Capture the cell that displays the provided text and extract its [X, Y] central coordinate. 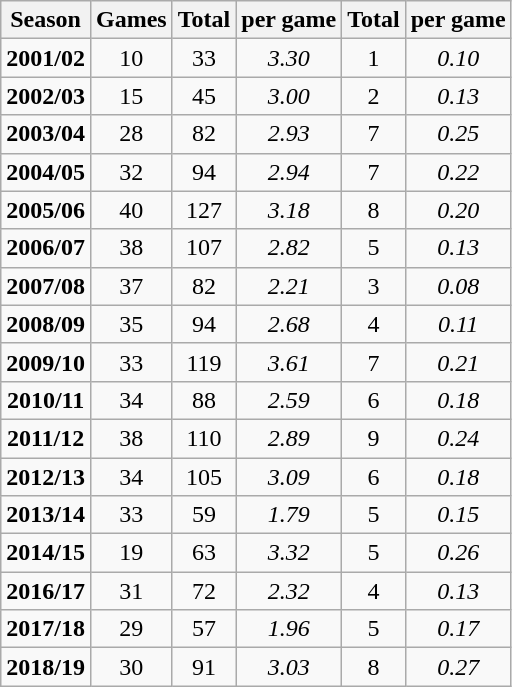
2006/07 [46, 248]
59 [204, 515]
2.21 [289, 286]
Season [46, 20]
2009/10 [46, 362]
105 [204, 477]
0.08 [458, 286]
37 [131, 286]
57 [204, 629]
9 [374, 438]
2007/08 [46, 286]
0.11 [458, 324]
127 [204, 210]
2.59 [289, 400]
3.61 [289, 362]
2001/02 [46, 58]
19 [131, 553]
2012/13 [46, 477]
2008/09 [46, 324]
3.30 [289, 58]
119 [204, 362]
3.03 [289, 667]
0.10 [458, 58]
45 [204, 96]
2010/11 [46, 400]
0.21 [458, 362]
2002/03 [46, 96]
2.82 [289, 248]
0.24 [458, 438]
32 [131, 172]
2018/19 [46, 667]
0.27 [458, 667]
0.22 [458, 172]
2003/04 [46, 134]
1 [374, 58]
1.96 [289, 629]
35 [131, 324]
3.18 [289, 210]
2011/12 [46, 438]
0.20 [458, 210]
40 [131, 210]
107 [204, 248]
2.68 [289, 324]
2.94 [289, 172]
3 [374, 286]
Games [131, 20]
28 [131, 134]
2.89 [289, 438]
15 [131, 96]
1.79 [289, 515]
3.32 [289, 553]
88 [204, 400]
3.09 [289, 477]
2 [374, 96]
72 [204, 591]
0.25 [458, 134]
2013/14 [46, 515]
2014/15 [46, 553]
30 [131, 667]
2.93 [289, 134]
2016/17 [46, 591]
2.32 [289, 591]
91 [204, 667]
0.26 [458, 553]
10 [131, 58]
3.00 [289, 96]
2004/05 [46, 172]
2005/06 [46, 210]
2017/18 [46, 629]
31 [131, 591]
0.17 [458, 629]
29 [131, 629]
110 [204, 438]
0.15 [458, 515]
63 [204, 553]
